Search for the cell housing the specified text and yield its [X, Y] center coordinate. 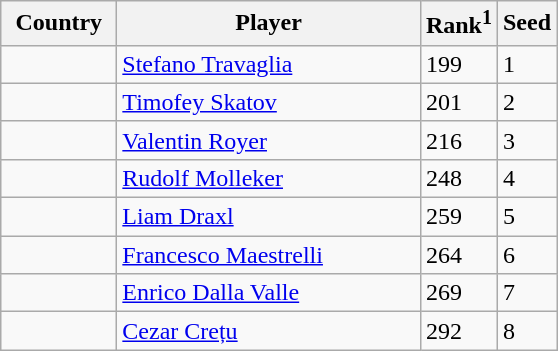
Timofey Skatov [269, 102]
Francesco Maestrelli [269, 255]
5 [526, 217]
6 [526, 255]
Stefano Travaglia [269, 64]
Cezar Crețu [269, 331]
259 [458, 217]
269 [458, 293]
216 [458, 140]
201 [458, 102]
4 [526, 178]
7 [526, 293]
Liam Draxl [269, 217]
264 [458, 255]
8 [526, 331]
248 [458, 178]
Enrico Dalla Valle [269, 293]
Rudolf Molleker [269, 178]
Country [59, 24]
Player [269, 24]
292 [458, 331]
Valentin Royer [269, 140]
199 [458, 64]
Rank1 [458, 24]
3 [526, 140]
Seed [526, 24]
1 [526, 64]
2 [526, 102]
